Extract the [x, y] coordinate from the center of the cell holding the provided text.  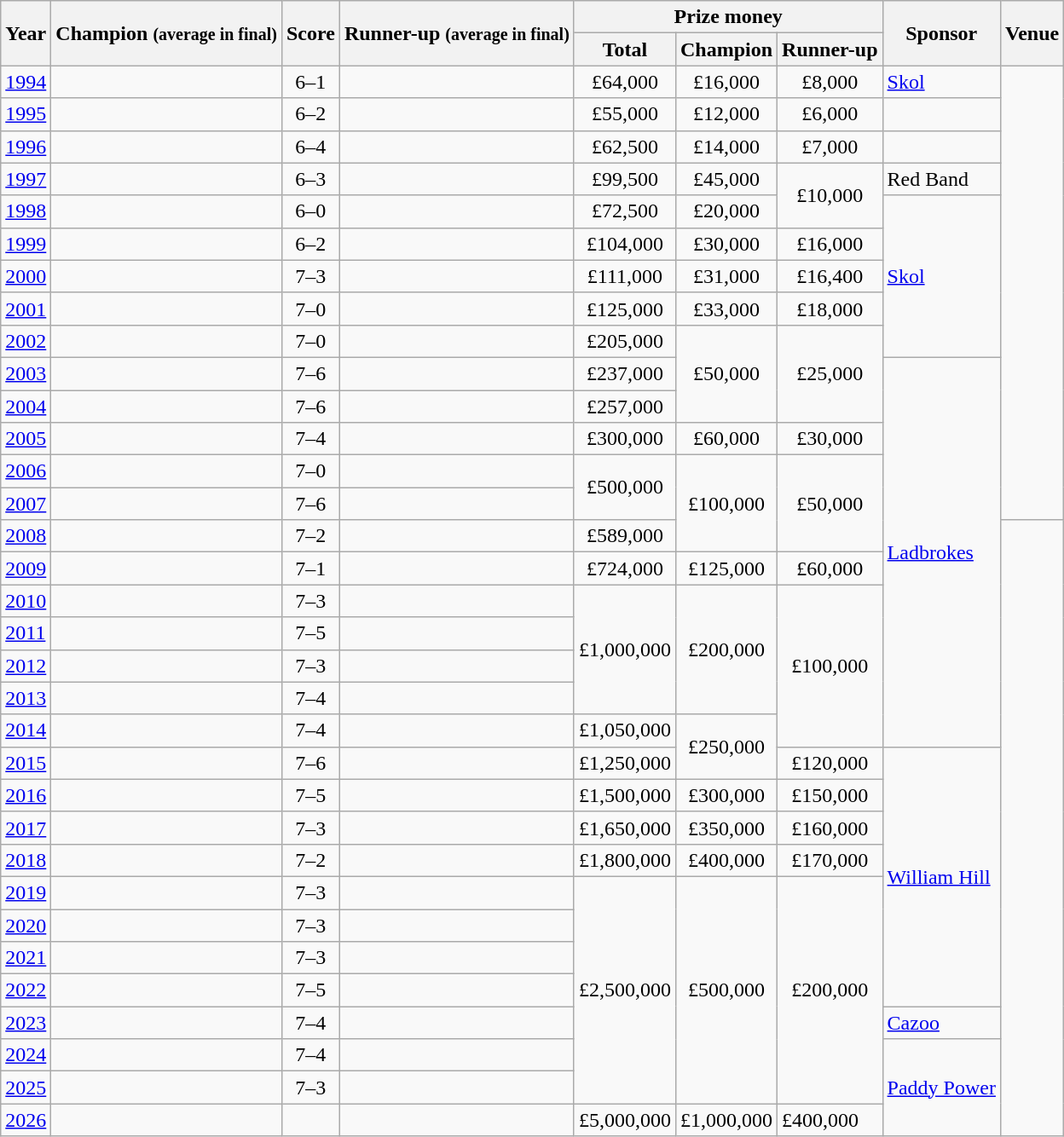
£6,000 [830, 114]
2021 [26, 958]
Runner-up [830, 49]
£18,000 [830, 309]
William Hill [941, 876]
Ladbrokes [941, 552]
Champion [726, 49]
2010 [26, 601]
£55,000 [624, 114]
£111,000 [624, 276]
Cazoo [941, 1023]
Champion (average in final) [167, 33]
2023 [26, 1023]
£1,050,000 [624, 730]
£10,000 [830, 195]
2002 [26, 341]
£72,500 [624, 211]
£205,000 [624, 341]
£1,250,000 [624, 763]
£33,000 [726, 309]
1995 [26, 114]
2011 [26, 633]
2003 [26, 373]
1996 [26, 147]
7–1 [310, 568]
1998 [26, 211]
£25,000 [830, 373]
1999 [26, 244]
2026 [26, 1120]
2022 [26, 990]
6–4 [310, 147]
£350,000 [726, 828]
£45,000 [726, 179]
2012 [26, 666]
2013 [26, 698]
2001 [26, 309]
2008 [26, 536]
£8,000 [830, 82]
2018 [26, 860]
2000 [26, 276]
1994 [26, 82]
£62,500 [624, 147]
£104,000 [624, 244]
£724,000 [624, 568]
2007 [26, 504]
£99,500 [624, 179]
2017 [26, 828]
£257,000 [624, 407]
£20,000 [726, 211]
6–3 [310, 179]
£120,000 [830, 763]
6–1 [310, 82]
Paddy Power [941, 1088]
2015 [26, 763]
2025 [26, 1088]
£5,000,000 [624, 1120]
2006 [26, 471]
2005 [26, 439]
£16,400 [830, 276]
6–0 [310, 211]
£237,000 [624, 373]
1997 [26, 179]
£14,000 [726, 147]
£31,000 [726, 276]
£150,000 [830, 795]
£12,000 [726, 114]
Prize money [728, 17]
2009 [26, 568]
£64,000 [624, 82]
£170,000 [830, 860]
2019 [26, 892]
£2,500,000 [624, 990]
£7,000 [830, 147]
£250,000 [726, 747]
2024 [26, 1055]
£589,000 [624, 536]
Year [26, 33]
£1,800,000 [624, 860]
Total [624, 49]
2016 [26, 795]
Sponsor [941, 33]
Red Band [941, 179]
£1,650,000 [624, 828]
£1,500,000 [624, 795]
2014 [26, 730]
£160,000 [830, 828]
Runner-up (average in final) [457, 33]
2004 [26, 407]
Venue [1032, 33]
2020 [26, 925]
Score [310, 33]
